Return (x, y) of the center of cell containing provided text 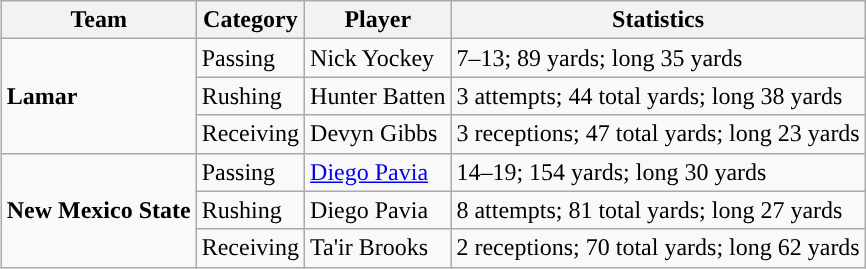
New Mexico State (98, 210)
Lamar (98, 96)
8 attempts; 81 total yards; long 27 yards (658, 210)
Devyn Gibbs (378, 134)
Nick Yockey (378, 58)
2 receptions; 70 total yards; long 62 yards (658, 248)
3 receptions; 47 total yards; long 23 yards (658, 134)
7–13; 89 yards; long 35 yards (658, 58)
Ta'ir Brooks (378, 248)
14–19; 154 yards; long 30 yards (658, 172)
Hunter Batten (378, 96)
Statistics (658, 20)
Team (98, 20)
Category (250, 20)
3 attempts; 44 total yards; long 38 yards (658, 96)
Player (378, 20)
